Search for the cell housing the specified text and yield its [X, Y] center coordinate. 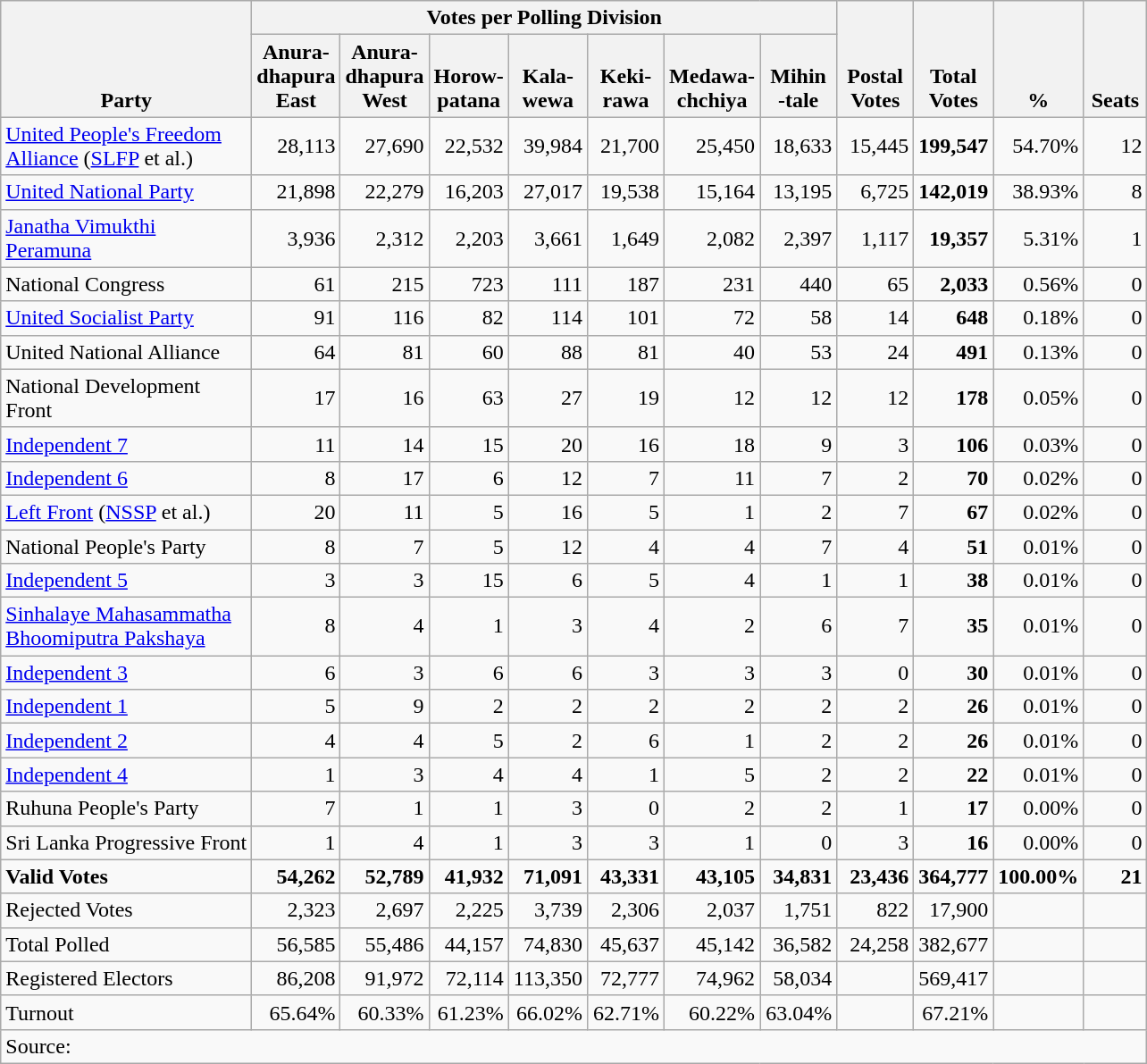
22,532 [468, 147]
2,225 [468, 910]
Rejected Votes [127, 910]
72,777 [625, 978]
45,637 [625, 944]
61 [297, 284]
100.00% [1038, 876]
PostalVotes [875, 59]
178 [954, 398]
569,417 [954, 978]
71,091 [548, 876]
Anura-dhapuraWest [384, 76]
Horow-patana [468, 76]
3,661 [548, 238]
364,777 [954, 876]
43,331 [625, 876]
18 [713, 444]
Valid Votes [127, 876]
2,082 [713, 238]
19,357 [954, 238]
72,114 [468, 978]
39,984 [548, 147]
Sinhalaye Mahasammatha Bhoomiputra Pakshaya [127, 627]
70 [954, 478]
United People's Freedom Alliance (SLFP et al.) [127, 147]
56,585 [297, 944]
54.70% [1038, 147]
Mihin-tale [799, 76]
Total Polled [127, 944]
28,113 [297, 147]
Independent 2 [127, 741]
63.04% [799, 1012]
2,033 [954, 284]
17,900 [954, 910]
44,157 [468, 944]
Independent 7 [127, 444]
21,898 [297, 192]
30 [954, 673]
58 [799, 318]
66.02% [548, 1012]
National People's Party [127, 546]
Turnout [127, 1012]
36,582 [799, 944]
Seats [1115, 59]
15,445 [875, 147]
25,450 [713, 147]
142,019 [954, 192]
43,105 [713, 876]
82 [468, 318]
Ruhuna People's Party [127, 808]
Independent 3 [127, 673]
91 [297, 318]
13,195 [799, 192]
0.05% [1038, 398]
2,037 [713, 910]
113,350 [548, 978]
2,203 [468, 238]
51 [954, 546]
Independent 6 [127, 478]
2,323 [297, 910]
27 [548, 398]
63 [468, 398]
National Congress [127, 284]
116 [384, 318]
187 [625, 284]
Party [127, 59]
60 [468, 352]
Medawa-chchiya [713, 76]
19,538 [625, 192]
0.13% [1038, 352]
0.18% [1038, 318]
199,547 [954, 147]
Independent 1 [127, 707]
65 [875, 284]
67.21% [954, 1012]
60.33% [384, 1012]
16,203 [468, 192]
440 [799, 284]
35 [954, 627]
61.23% [468, 1012]
86,208 [297, 978]
27,690 [384, 147]
Left Front (NSSP et al.) [127, 512]
3,936 [297, 238]
Independent 4 [127, 775]
53 [799, 352]
Independent 5 [127, 581]
55,486 [384, 944]
62.71% [625, 1012]
2,697 [384, 910]
19 [625, 398]
6,725 [875, 192]
74,830 [548, 944]
2,312 [384, 238]
382,677 [954, 944]
15,164 [713, 192]
5.31% [1038, 238]
Total Votes [954, 59]
58,034 [799, 978]
38.93% [1038, 192]
2,397 [799, 238]
21 [1115, 876]
67 [954, 512]
88 [548, 352]
723 [468, 284]
72 [713, 318]
91,972 [384, 978]
1,751 [799, 910]
3,739 [548, 910]
65.64% [297, 1012]
National Development Front [127, 398]
United National Alliance [127, 352]
34,831 [799, 876]
38 [954, 581]
Anura-dhapuraEast [297, 76]
United Socialist Party [127, 318]
1,117 [875, 238]
Votes per Polling Division [545, 18]
648 [954, 318]
106 [954, 444]
21,700 [625, 147]
% [1038, 59]
0.56% [1038, 284]
18,633 [799, 147]
Janatha Vimukthi Peramuna [127, 238]
27,017 [548, 192]
822 [875, 910]
23,436 [875, 876]
231 [713, 284]
Kala-wewa [548, 76]
22,279 [384, 192]
54,262 [297, 876]
52,789 [384, 876]
24,258 [875, 944]
Keki-rawa [625, 76]
114 [548, 318]
101 [625, 318]
41,932 [468, 876]
215 [384, 284]
0.03% [1038, 444]
60.22% [713, 1012]
United National Party [127, 192]
Sri Lanka Progressive Front [127, 842]
74,962 [713, 978]
40 [713, 352]
Source: [573, 1046]
1,649 [625, 238]
2,306 [625, 910]
24 [875, 352]
64 [297, 352]
111 [548, 284]
Registered Electors [127, 978]
45,142 [713, 944]
22 [954, 775]
491 [954, 352]
